Identify which cell holds the provided text, then report its (x, y) central coordinate. 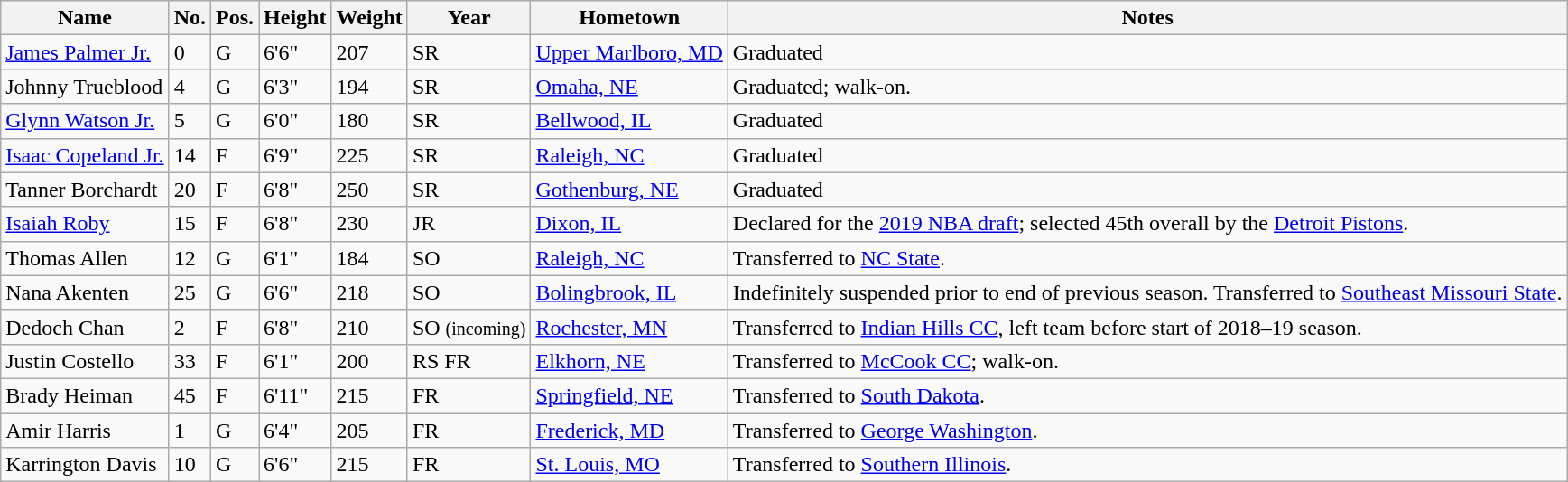
Elkhorn, NE (629, 361)
Height (295, 18)
Omaha, NE (629, 87)
Name (85, 18)
200 (369, 361)
Karrington Davis (85, 465)
210 (369, 327)
Dedoch Chan (85, 327)
180 (369, 121)
207 (369, 52)
Dixon, IL (629, 224)
Year (469, 18)
45 (190, 395)
St. Louis, MO (629, 465)
225 (369, 155)
0 (190, 52)
4 (190, 87)
6'9" (295, 155)
250 (369, 190)
Johnny Trueblood (85, 87)
Isaac Copeland Jr. (85, 155)
Amir Harris (85, 431)
6'11" (295, 395)
12 (190, 258)
Bellwood, IL (629, 121)
Brady Heiman (85, 395)
SO (incoming) (469, 327)
Bolingbrook, IL (629, 292)
Indefinitely suspended prior to end of previous season. Transferred to Southeast Missouri State. (1147, 292)
Notes (1147, 18)
Thomas Allen (85, 258)
Transferred to Southern Illinois. (1147, 465)
10 (190, 465)
Transferred to South Dakota. (1147, 395)
20 (190, 190)
Springfield, NE (629, 395)
Transferred to Indian Hills CC, left team before start of 2018–19 season. (1147, 327)
33 (190, 361)
184 (369, 258)
Justin Costello (85, 361)
Gothenburg, NE (629, 190)
Hometown (629, 18)
Transferred to George Washington. (1147, 431)
5 (190, 121)
205 (369, 431)
RS FR (469, 361)
Tanner Borchardt (85, 190)
6'0" (295, 121)
Weight (369, 18)
2 (190, 327)
Frederick, MD (629, 431)
218 (369, 292)
Isaiah Roby (85, 224)
Declared for the 2019 NBA draft; selected 45th overall by the Detroit Pistons. (1147, 224)
Pos. (235, 18)
Graduated; walk-on. (1147, 87)
6'4" (295, 431)
No. (190, 18)
25 (190, 292)
194 (369, 87)
Upper Marlboro, MD (629, 52)
6'3" (295, 87)
14 (190, 155)
Nana Akenten (85, 292)
Glynn Watson Jr. (85, 121)
Transferred to McCook CC; walk-on. (1147, 361)
Transferred to NC State. (1147, 258)
JR (469, 224)
James Palmer Jr. (85, 52)
15 (190, 224)
1 (190, 431)
230 (369, 224)
Rochester, MN (629, 327)
